Find where the given text appears and provide that cell's center as [X, Y] coordinate. 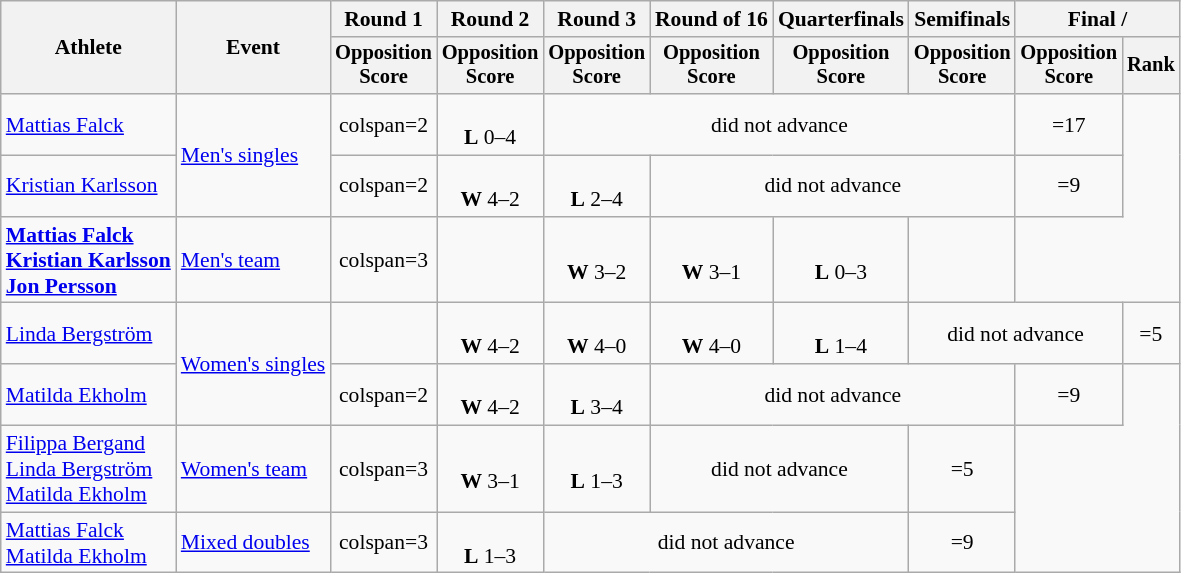
Round 2 [490, 19]
Filippa BergandLinda BergströmMatilda Ekholm [88, 470]
Round 1 [384, 19]
Final / [1097, 19]
Mattias FalckMatilda Ekholm [88, 542]
Linda Bergström [88, 334]
L 0–4 [490, 124]
Men's singles [253, 155]
Athlete [88, 48]
Women's singles [253, 364]
Round 3 [596, 19]
Semifinals [962, 19]
=17 [1068, 124]
L 0–3 [841, 260]
Event [253, 48]
Rank [1151, 66]
W 3–2 [596, 260]
Mixed doubles [253, 542]
Mattias Falck [88, 124]
L 1–4 [841, 334]
L 3–4 [596, 394]
Matilda Ekholm [88, 394]
Round of 16 [712, 19]
L 2–4 [596, 186]
Women's team [253, 470]
Men's team [253, 260]
Mattias FalckKristian KarlssonJon Persson [88, 260]
Kristian Karlsson [88, 186]
Quarterfinals [841, 19]
